Provide the (x, y) coordinate of the cell's center where the given text is located.  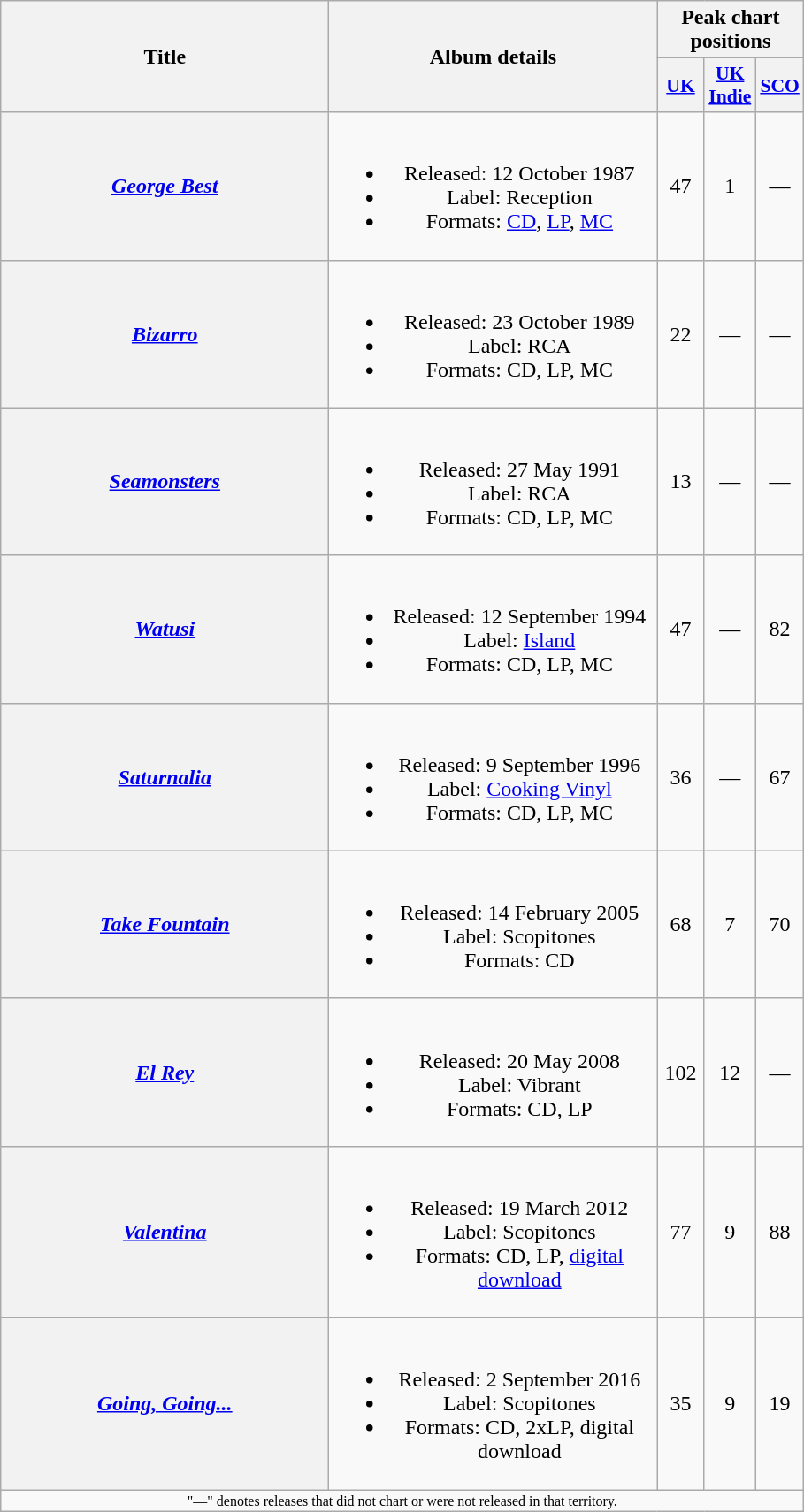
Watusi (165, 630)
Album details (494, 57)
7 (730, 925)
Take Fountain (165, 925)
Released: 19 March 2012Label: ScopitonesFormats: CD, LP, digital download (494, 1232)
Released: 12 October 1987Label: ReceptionFormats: CD, LP, MC (494, 186)
"—" denotes releases that did not chart or were not released in that territory. (402, 1500)
UK Indie (730, 85)
Going, Going... (165, 1403)
Peak chart positions (731, 30)
68 (681, 925)
Released: 27 May 1991Label: RCAFormats: CD, LP, MC (494, 481)
13 (681, 481)
88 (780, 1232)
Title (165, 57)
Bizarro (165, 334)
Released: 23 October 1989Label: RCAFormats: CD, LP, MC (494, 334)
36 (681, 776)
70 (780, 925)
George Best (165, 186)
Released: 12 September 1994Label: IslandFormats: CD, LP, MC (494, 630)
Seamonsters (165, 481)
Released: 2 September 2016Label: ScopitonesFormats: CD, 2xLP, digital download (494, 1403)
Released: 9 September 1996Label: Cooking VinylFormats: CD, LP, MC (494, 776)
Released: 20 May 2008Label: VibrantFormats: CD, LP (494, 1072)
102 (681, 1072)
SCO (780, 85)
77 (681, 1232)
19 (780, 1403)
67 (780, 776)
El Rey (165, 1072)
82 (780, 630)
12 (730, 1072)
Released: 14 February 2005Label: ScopitonesFormats: CD (494, 925)
35 (681, 1403)
Saturnalia (165, 776)
22 (681, 334)
1 (730, 186)
Valentina (165, 1232)
UK (681, 85)
